Detect which cell encompasses the target text, then output its [X, Y] center coordinate. 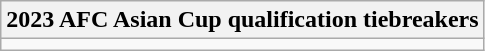
2023 AFC Asian Cup qualification tiebreakers [242, 20]
